Detect which cell encompasses the target text, then output its [X, Y] center coordinate. 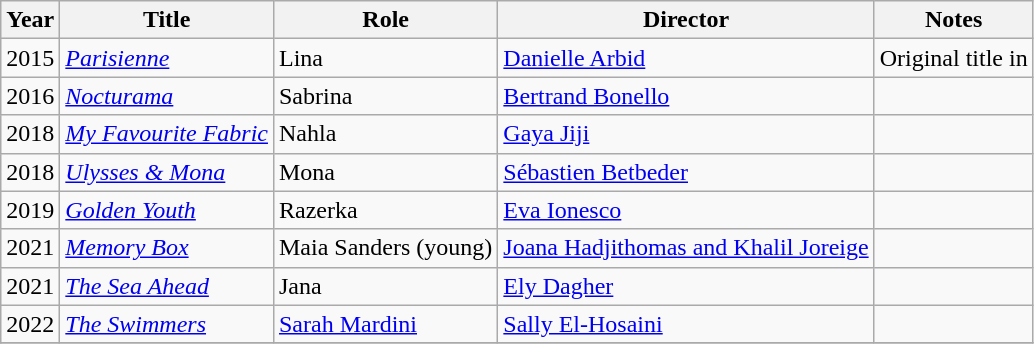
Golden Youth [167, 210]
Title [167, 20]
Bertrand Bonello [686, 96]
The Sea Ahead [167, 286]
Nocturama [167, 96]
Razerka [385, 210]
Memory Box [167, 248]
Role [385, 20]
Sarah Mardini [385, 324]
2022 [30, 324]
The Swimmers [167, 324]
2015 [30, 58]
Ulysses & Mona [167, 172]
My Favourite Fabric [167, 134]
Director [686, 20]
Danielle Arbid [686, 58]
Original title in [954, 58]
Ely Dagher [686, 286]
Notes [954, 20]
Jana [385, 286]
Sébastien Betbeder [686, 172]
Maia Sanders (young) [385, 248]
Eva Ionesco [686, 210]
Sabrina [385, 96]
Sally El-Hosaini [686, 324]
2016 [30, 96]
Joana Hadjithomas and Khalil Joreige [686, 248]
Nahla [385, 134]
2019 [30, 210]
Parisienne [167, 58]
Lina [385, 58]
Gaya Jiji [686, 134]
Year [30, 20]
Mona [385, 172]
